Capture the cell that displays the provided text and extract its (X, Y) central coordinate. 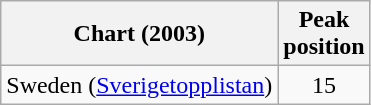
Sweden (Sverigetopplistan) (140, 85)
15 (324, 85)
Chart (2003) (140, 34)
Peakposition (324, 34)
